Identify which cell holds the provided text, then report its [X, Y] central coordinate. 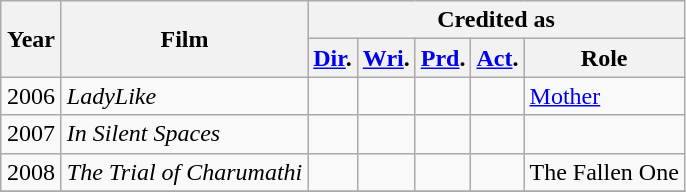
Film [184, 39]
Dir. [333, 58]
Credited as [496, 20]
LadyLike [184, 96]
Prd. [443, 58]
The Fallen One [604, 172]
2006 [32, 96]
Wri. [386, 58]
2008 [32, 172]
Mother [604, 96]
Act. [498, 58]
The Trial of Charumathi [184, 172]
2007 [32, 134]
Role [604, 58]
Year [32, 39]
In Silent Spaces [184, 134]
